Scan for the cell matching the given text and deliver its [x, y] coordinate at center. 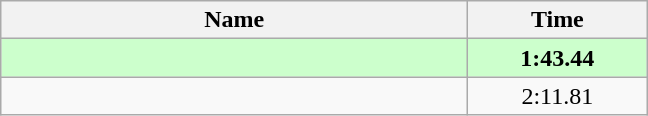
Time [558, 20]
1:43.44 [558, 58]
Name [234, 20]
2:11.81 [558, 96]
